Find where the given text appears and provide that cell's center as (X, Y) coordinate. 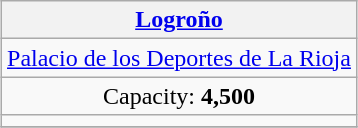
Palacio de los Deportes de La Rioja (180, 58)
Logroño (180, 20)
Capacity: 4,500 (180, 96)
